Provide the (X, Y) coordinate of the cell's center where the given text is located.  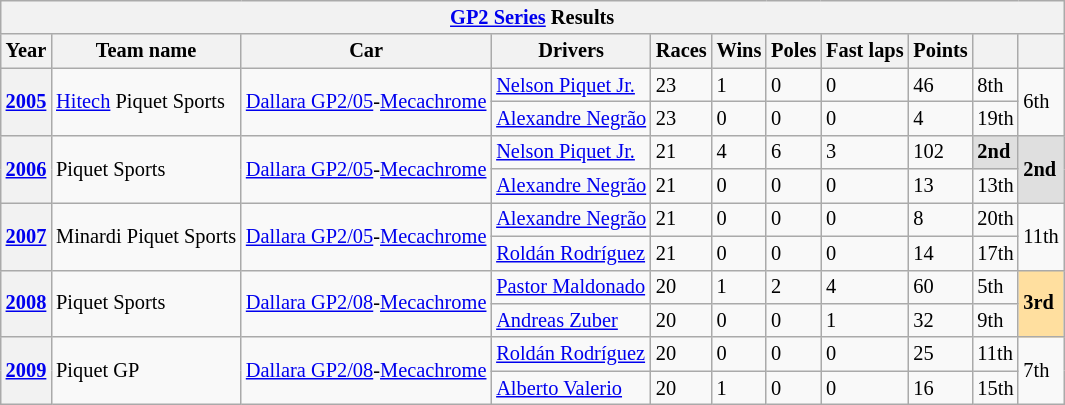
2 (794, 287)
5th (996, 287)
Piquet GP (146, 370)
60 (940, 287)
Minardi Piquet Sports (146, 236)
Hitech Piquet Sports (146, 102)
Points (940, 51)
Pastor Maldonado (571, 287)
3 (864, 152)
3rd (1040, 304)
25 (940, 354)
9th (996, 320)
GP2 Series Results (532, 17)
15th (996, 388)
Fast laps (864, 51)
8th (996, 85)
2009 (26, 370)
2007 (26, 236)
6 (794, 152)
6th (1040, 102)
2008 (26, 304)
2005 (26, 102)
Team name (146, 51)
Andreas Zuber (571, 320)
Poles (794, 51)
Year (26, 51)
13 (940, 186)
Drivers (571, 51)
7th (1040, 370)
8 (940, 219)
17th (996, 253)
13th (996, 186)
20th (996, 219)
32 (940, 320)
14 (940, 253)
Races (682, 51)
Alberto Valerio (571, 388)
2006 (26, 168)
19th (996, 118)
Wins (740, 51)
102 (940, 152)
Car (366, 51)
46 (940, 85)
16 (940, 388)
